Identify which cell holds the provided text, then report its (x, y) central coordinate. 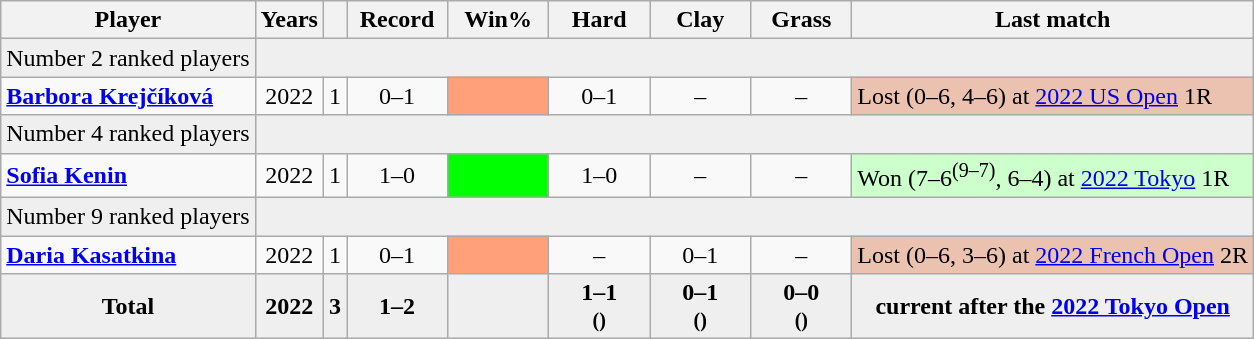
0–1 () (700, 306)
current after the 2022 Tokyo Open (1053, 306)
Number 4 ranked players (128, 134)
3 (334, 306)
Daria Kasatkina (128, 255)
Number 9 ranked players (128, 217)
1–2 (398, 306)
Hard (600, 20)
Barbora Krejčíková (128, 96)
0–0 () (802, 306)
Lost (0–6, 3–6) at 2022 French Open 2R (1053, 255)
Years (289, 20)
Number 2 ranked players (128, 58)
Won (7–6(9–7), 6–4) at 2022 Tokyo 1R (1053, 176)
Player (128, 20)
Lost (0–6, 4–6) at 2022 US Open 1R (1053, 96)
Total (128, 306)
Win% (498, 20)
1–1 () (600, 306)
Grass (802, 20)
Last match (1053, 20)
Sofia Kenin (128, 176)
Record (398, 20)
Clay (700, 20)
